Extract the (X, Y) coordinate from the center of the cell holding the provided text.  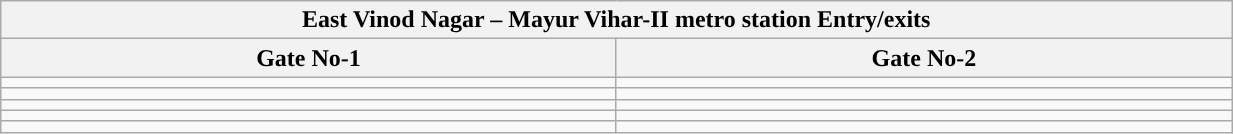
Gate No-1 (308, 58)
East Vinod Nagar – Mayur Vihar-II metro station Entry/exits (616, 20)
Gate No-2 (924, 58)
